Provide the [x, y] coordinate of the cell's center where the given text is located.  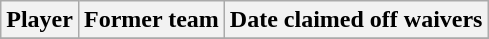
Date claimed off waivers [356, 20]
Former team [151, 20]
Player [40, 20]
